Return [X, Y] of the center of cell containing provided text 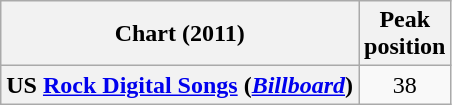
Peakposition [405, 34]
Chart (2011) [180, 34]
38 [405, 85]
US Rock Digital Songs (Billboard) [180, 85]
